Determine the [x, y] coordinate at the center of the cell enclosing the given text.  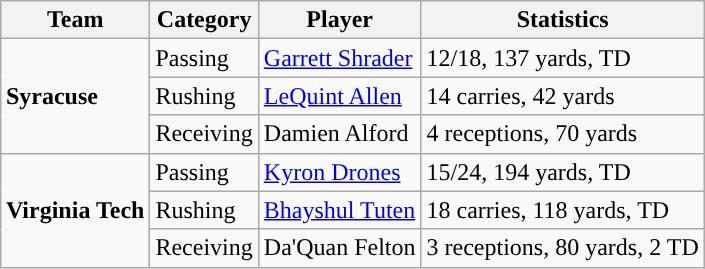
Syracuse [75, 96]
Da'Quan Felton [340, 248]
Statistics [562, 20]
18 carries, 118 yards, TD [562, 210]
Player [340, 20]
Damien Alford [340, 134]
LeQuint Allen [340, 96]
Kyron Drones [340, 172]
Team [75, 20]
3 receptions, 80 yards, 2 TD [562, 248]
Bhayshul Tuten [340, 210]
15/24, 194 yards, TD [562, 172]
Category [204, 20]
14 carries, 42 yards [562, 96]
Virginia Tech [75, 210]
4 receptions, 70 yards [562, 134]
12/18, 137 yards, TD [562, 58]
Garrett Shrader [340, 58]
